Determine the (X, Y) coordinate at the center of the cell enclosing the given text.  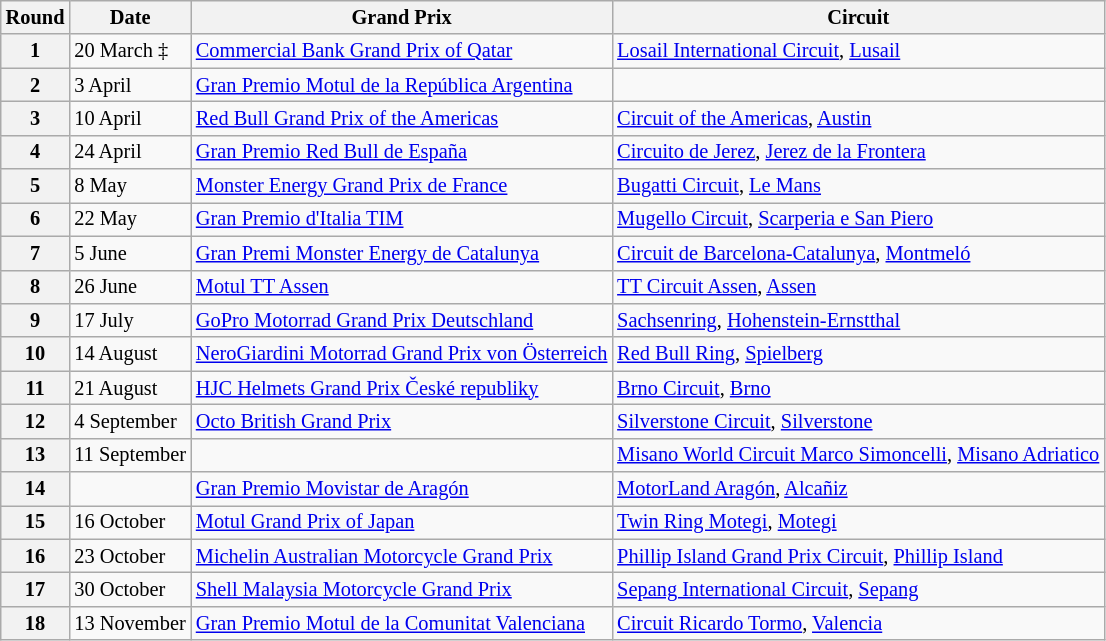
Mugello Circuit, Scarperia e San Piero (858, 219)
Circuit de Barcelona-Catalunya, Montmeló (858, 253)
Date (130, 17)
Gran Premio Movistar de Aragón (402, 489)
8 (36, 287)
14 (36, 489)
Red Bull Ring, Spielberg (858, 354)
16 (36, 556)
21 August (130, 388)
18 (36, 623)
30 October (130, 589)
Misano World Circuit Marco Simoncelli, Misano Adriatico (858, 455)
Gran Premio d'Italia TIM (402, 219)
1 (36, 51)
9 (36, 320)
Gran Premi Monster Energy de Catalunya (402, 253)
Shell Malaysia Motorcycle Grand Prix (402, 589)
8 May (130, 186)
Twin Ring Motegi, Motegi (858, 522)
NeroGiardini Motorrad Grand Prix von Österreich (402, 354)
TT Circuit Assen, Assen (858, 287)
17 (36, 589)
22 May (130, 219)
Gran Premio Motul de la República Argentina (402, 85)
MotorLand Aragón, Alcañiz (858, 489)
23 October (130, 556)
Brno Circuit, Brno (858, 388)
Commercial Bank Grand Prix of Qatar (402, 51)
Sepang International Circuit, Sepang (858, 589)
13 November (130, 623)
16 October (130, 522)
Gran Premio Red Bull de España (402, 152)
HJC Helmets Grand Prix České republiky (402, 388)
Monster Energy Grand Prix de France (402, 186)
13 (36, 455)
Circuit (858, 17)
10 (36, 354)
3 April (130, 85)
Sachsenring, Hohenstein-Ernstthal (858, 320)
20 March ‡ (130, 51)
GoPro Motorrad Grand Prix Deutschland (402, 320)
Octo British Grand Prix (402, 421)
Red Bull Grand Prix of the Americas (402, 118)
Circuit of the Americas, Austin (858, 118)
5 (36, 186)
5 June (130, 253)
6 (36, 219)
24 April (130, 152)
Losail International Circuit, Lusail (858, 51)
Circuit Ricardo Tormo, Valencia (858, 623)
Circuito de Jerez, Jerez de la Frontera (858, 152)
Motul TT Assen (402, 287)
15 (36, 522)
Phillip Island Grand Prix Circuit, Phillip Island (858, 556)
3 (36, 118)
Gran Premio Motul de la Comunitat Valenciana (402, 623)
11 (36, 388)
4 September (130, 421)
4 (36, 152)
12 (36, 421)
Motul Grand Prix of Japan (402, 522)
14 August (130, 354)
Silverstone Circuit, Silverstone (858, 421)
Michelin Australian Motorcycle Grand Prix (402, 556)
2 (36, 85)
Grand Prix (402, 17)
Bugatti Circuit, Le Mans (858, 186)
26 June (130, 287)
11 September (130, 455)
7 (36, 253)
17 July (130, 320)
10 April (130, 118)
Round (36, 17)
